Determine the [X, Y] coordinate at the center of the cell enclosing the given text.  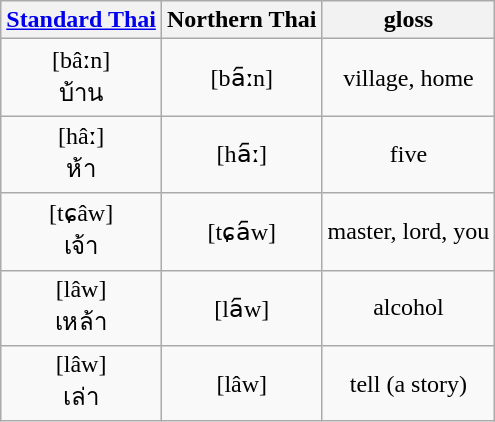
tell (a story) [408, 384]
[tɕâw]เจ้า [82, 232]
master, lord, you [408, 232]
[lâw]เล่า [82, 384]
[la᷇w] [242, 308]
[bâːn]บ้าน [82, 78]
[lâw] [242, 384]
[hâː]ห้า [82, 154]
[ba᷇ːn] [242, 78]
Standard Thai [82, 20]
gloss [408, 20]
[lâw]เหล้า [82, 308]
Northern Thai [242, 20]
five [408, 154]
[tɕa᷇w] [242, 232]
alcohol [408, 308]
village, home [408, 78]
[ha᷇ː] [242, 154]
